Return the (x, y) coordinate for the center point of the cell that contains the specified text.  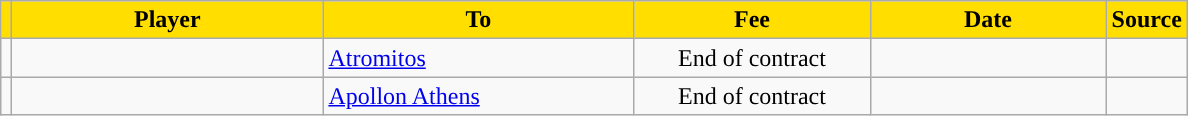
Fee (752, 20)
Atromitos (478, 58)
Apollon Athens (478, 96)
To (478, 20)
Player (168, 20)
Date (988, 20)
Source (1146, 20)
